Return (x, y) of the center of cell containing provided text 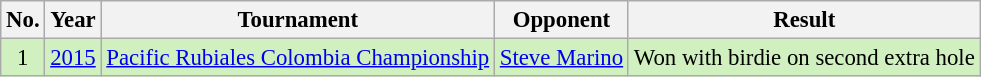
Result (804, 20)
Year (73, 20)
Tournament (298, 20)
Opponent (561, 20)
Pacific Rubiales Colombia Championship (298, 58)
No. (23, 20)
2015 (73, 58)
1 (23, 58)
Won with birdie on second extra hole (804, 58)
Steve Marino (561, 58)
